Capture the cell that displays the provided text and extract its [X, Y] central coordinate. 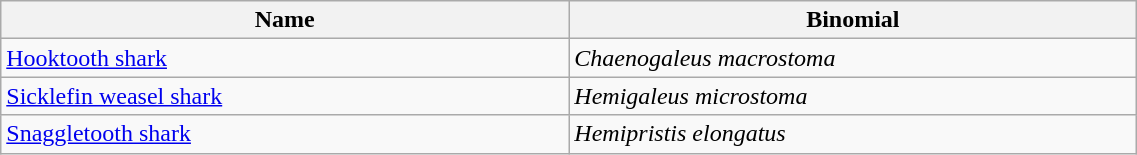
Hooktooth shark [285, 58]
Hemipristis elongatus [853, 134]
Name [285, 20]
Chaenogaleus macrostoma [853, 58]
Binomial [853, 20]
Sicklefin weasel shark [285, 96]
Hemigaleus microstoma [853, 96]
Snaggletooth shark [285, 134]
